Locate the cell with the specified text and output its [x, y] center coordinate. 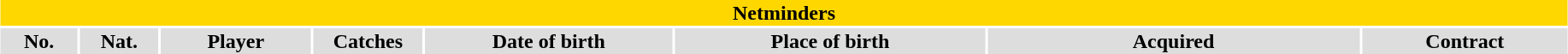
Contract [1465, 41]
Nat. [120, 41]
Player [236, 41]
Acquired [1173, 41]
Date of birth [549, 41]
No. [39, 41]
Catches [368, 41]
Place of birth [830, 41]
Netminders [783, 13]
